Detect which cell encompasses the target text, then output its (X, Y) center coordinate. 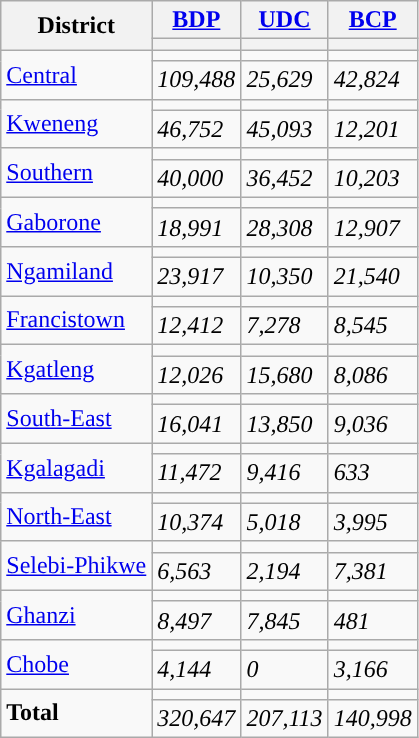
46,752 (196, 129)
633 (372, 473)
16,041 (196, 424)
140,998 (372, 719)
South-East (76, 418)
8,497 (196, 620)
13,850 (284, 424)
8,545 (372, 326)
0 (284, 669)
12,201 (372, 129)
42,824 (372, 80)
Kgatleng (76, 370)
Ngamiland (76, 270)
9,036 (372, 424)
10,203 (372, 178)
Ghanzi (76, 614)
36,452 (284, 178)
Kgalagadi (76, 468)
40,000 (196, 178)
109,488 (196, 80)
3,995 (372, 522)
7,278 (284, 326)
3,166 (372, 669)
7,381 (372, 571)
320,647 (196, 719)
2,194 (284, 571)
District (76, 26)
11,472 (196, 473)
10,350 (284, 276)
10,374 (196, 522)
8,086 (372, 375)
5,018 (284, 522)
Chobe (76, 664)
481 (372, 620)
UDC (284, 20)
7,845 (284, 620)
18,991 (196, 227)
Total (76, 712)
12,026 (196, 375)
Francistown (76, 320)
Selebi-Phikwe (76, 566)
Gaborone (76, 222)
207,113 (284, 719)
15,680 (284, 375)
Central (76, 74)
Southern (76, 172)
12,412 (196, 326)
21,540 (372, 276)
4,144 (196, 669)
12,907 (372, 227)
23,917 (196, 276)
North-East (76, 516)
28,308 (284, 227)
9,416 (284, 473)
45,093 (284, 129)
6,563 (196, 571)
Kweneng (76, 124)
BDP (196, 20)
25,629 (284, 80)
BCP (372, 20)
